Capture the cell that displays the provided text and extract its [X, Y] central coordinate. 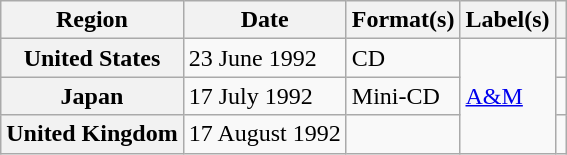
Format(s) [403, 20]
23 June 1992 [264, 58]
United States [92, 58]
17 August 1992 [264, 134]
Japan [92, 96]
A&M [508, 96]
Region [92, 20]
17 July 1992 [264, 96]
Label(s) [508, 20]
CD [403, 58]
Mini-CD [403, 96]
United Kingdom [92, 134]
Date [264, 20]
